Identify which cell holds the provided text, then report its [x, y] central coordinate. 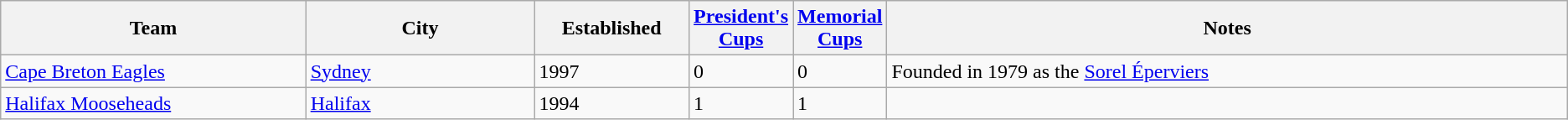
Team [153, 29]
1997 [611, 71]
Sydney [420, 71]
1994 [611, 103]
Memorial Cups [840, 29]
Halifax [420, 103]
President's Cups [741, 29]
Founded in 1979 as the Sorel Éperviers [1227, 71]
Halifax Mooseheads [153, 103]
City [420, 29]
Cape Breton Eagles [153, 71]
Established [611, 29]
Notes [1227, 29]
